Output the (X, Y) coordinate of the center of the cell containing the given text.  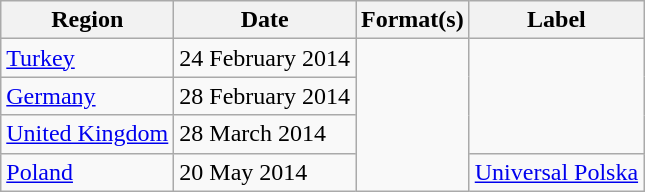
20 May 2014 (265, 172)
24 February 2014 (265, 58)
28 March 2014 (265, 134)
Region (88, 20)
Turkey (88, 58)
Format(s) (413, 20)
Germany (88, 96)
United Kingdom (88, 134)
Poland (88, 172)
Date (265, 20)
Label (556, 20)
28 February 2014 (265, 96)
Universal Polska (556, 172)
